Search for the cell housing the specified text and yield its [X, Y] center coordinate. 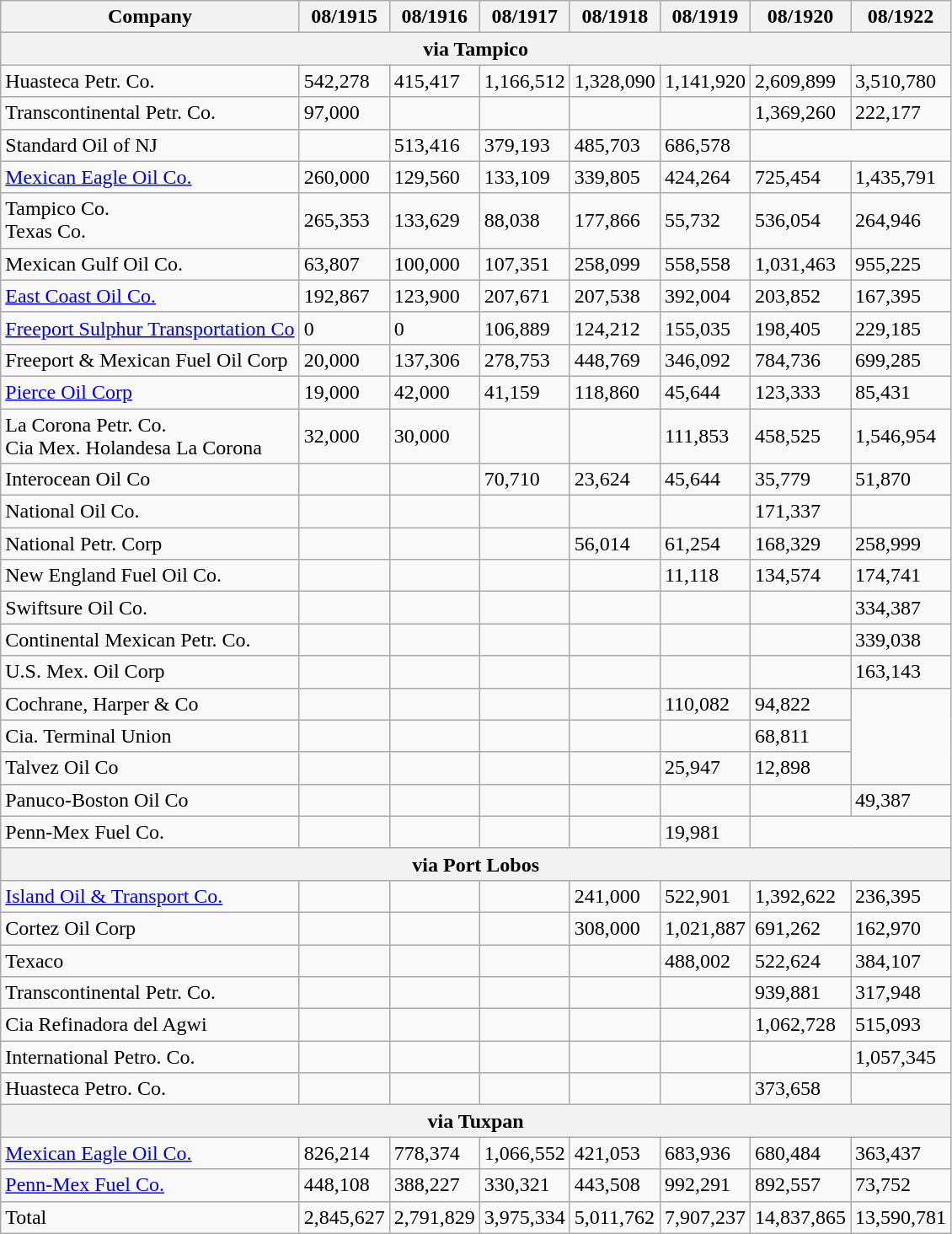
392,004 [704, 296]
1,057,345 [901, 1057]
19,000 [344, 392]
100,000 [435, 264]
133,629 [435, 221]
Island Oil & Transport Co. [150, 896]
Freeport & Mexican Fuel Oil Corp [150, 360]
97,000 [344, 113]
12,898 [800, 768]
Company [150, 17]
Freeport Sulphur Transportation Co [150, 328]
415,417 [435, 81]
1,166,512 [524, 81]
339,038 [901, 640]
32,000 [344, 435]
Standard Oil of NJ [150, 145]
08/1916 [435, 17]
Continental Mexican Petr. Co. [150, 640]
2,609,899 [800, 81]
542,278 [344, 81]
08/1917 [524, 17]
88,038 [524, 221]
346,092 [704, 360]
11,118 [704, 576]
686,578 [704, 145]
94,822 [800, 704]
Swiftsure Oil Co. [150, 608]
171,337 [800, 512]
National Petr. Corp [150, 544]
558,558 [704, 264]
35,779 [800, 480]
Tampico Co.Texas Co. [150, 221]
Cia. Terminal Union [150, 736]
992,291 [704, 1185]
1,392,622 [800, 896]
522,624 [800, 960]
5,011,762 [615, 1217]
New England Fuel Oil Co. [150, 576]
Huasteca Petro. Co. [150, 1089]
3,975,334 [524, 1217]
167,395 [901, 296]
680,484 [800, 1153]
2,791,829 [435, 1217]
373,658 [800, 1089]
Total [150, 1217]
73,752 [901, 1185]
536,054 [800, 221]
339,805 [615, 177]
458,525 [800, 435]
379,193 [524, 145]
725,454 [800, 177]
198,405 [800, 328]
Mexican Gulf Oil Co. [150, 264]
778,374 [435, 1153]
124,212 [615, 328]
317,948 [901, 993]
264,946 [901, 221]
123,900 [435, 296]
via Tampico [476, 49]
513,416 [435, 145]
1,435,791 [901, 177]
168,329 [800, 544]
278,753 [524, 360]
Cochrane, Harper & Co [150, 704]
61,254 [704, 544]
118,860 [615, 392]
08/1922 [901, 17]
133,109 [524, 177]
3,510,780 [901, 81]
Talvez Oil Co [150, 768]
192,867 [344, 296]
30,000 [435, 435]
1,328,090 [615, 81]
177,866 [615, 221]
107,351 [524, 264]
Cortez Oil Corp [150, 928]
955,225 [901, 264]
08/1915 [344, 17]
via Tuxpan [476, 1121]
236,395 [901, 896]
106,889 [524, 328]
699,285 [901, 360]
207,538 [615, 296]
49,387 [901, 800]
63,807 [344, 264]
515,093 [901, 1025]
363,437 [901, 1153]
Huasteca Petr. Co. [150, 81]
Panuco-Boston Oil Co [150, 800]
443,508 [615, 1185]
1,369,260 [800, 113]
174,741 [901, 576]
Cia Refinadora del Agwi [150, 1025]
41,159 [524, 392]
7,907,237 [704, 1217]
229,185 [901, 328]
70,710 [524, 480]
08/1918 [615, 17]
1,546,954 [901, 435]
241,000 [615, 896]
East Coast Oil Co. [150, 296]
National Oil Co. [150, 512]
691,262 [800, 928]
488,002 [704, 960]
1,021,887 [704, 928]
260,000 [344, 177]
826,214 [344, 1153]
222,177 [901, 113]
334,387 [901, 608]
421,053 [615, 1153]
258,099 [615, 264]
207,671 [524, 296]
51,870 [901, 480]
25,947 [704, 768]
via Port Lobos [476, 864]
163,143 [901, 672]
448,108 [344, 1185]
522,901 [704, 896]
1,141,920 [704, 81]
485,703 [615, 145]
162,970 [901, 928]
388,227 [435, 1185]
1,062,728 [800, 1025]
Texaco [150, 960]
265,353 [344, 221]
1,031,463 [800, 264]
129,560 [435, 177]
85,431 [901, 392]
784,736 [800, 360]
134,574 [800, 576]
1,066,552 [524, 1153]
Pierce Oil Corp [150, 392]
330,321 [524, 1185]
683,936 [704, 1153]
203,852 [800, 296]
56,014 [615, 544]
308,000 [615, 928]
20,000 [344, 360]
110,082 [704, 704]
68,811 [800, 736]
137,306 [435, 360]
19,981 [704, 832]
111,853 [704, 435]
42,000 [435, 392]
2,845,627 [344, 1217]
08/1919 [704, 17]
Interocean Oil Co [150, 480]
258,999 [901, 544]
448,769 [615, 360]
08/1920 [800, 17]
13,590,781 [901, 1217]
384,107 [901, 960]
23,624 [615, 480]
892,557 [800, 1185]
55,732 [704, 221]
14,837,865 [800, 1217]
123,333 [800, 392]
939,881 [800, 993]
U.S. Mex. Oil Corp [150, 672]
La Corona Petr. Co.Cia Mex. Holandesa La Corona [150, 435]
International Petro. Co. [150, 1057]
155,035 [704, 328]
424,264 [704, 177]
